Return the (x, y) coordinate for the center point of the cell that contains the specified text.  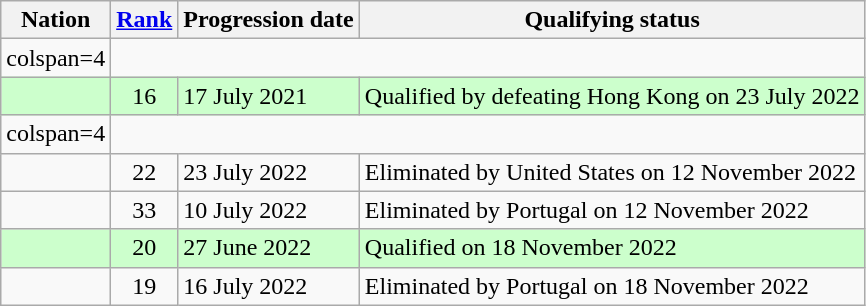
Eliminated by Portugal on 18 November 2022 (612, 286)
22 (144, 172)
16 July 2022 (269, 286)
16 (144, 96)
Eliminated by United States on 12 November 2022 (612, 172)
Qualifying status (612, 20)
Rank (144, 20)
Qualified on 18 November 2022 (612, 248)
19 (144, 286)
10 July 2022 (269, 210)
23 July 2022 (269, 172)
27 June 2022 (269, 248)
20 (144, 248)
33 (144, 210)
Progression date (269, 20)
Nation (56, 20)
17 July 2021 (269, 96)
Eliminated by Portugal on 12 November 2022 (612, 210)
Qualified by defeating Hong Kong on 23 July 2022 (612, 96)
